Return (x, y) of the center of cell containing provided text 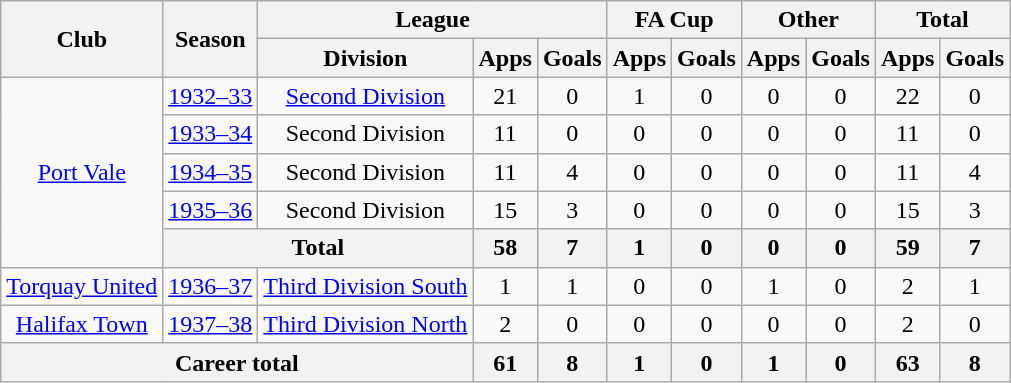
Career total (237, 362)
Third Division North (366, 324)
Season (210, 39)
59 (907, 248)
Halifax Town (82, 324)
22 (907, 96)
21 (505, 96)
Torquay United (82, 286)
Club (82, 39)
FA Cup (674, 20)
1933–34 (210, 134)
Other (808, 20)
Port Vale (82, 172)
1932–33 (210, 96)
1937–38 (210, 324)
58 (505, 248)
63 (907, 362)
1935–36 (210, 210)
League (432, 20)
1934–35 (210, 172)
Third Division South (366, 286)
61 (505, 362)
Division (366, 58)
1936–37 (210, 286)
